Pinpoint the cell where the given text exists, returning its (X, Y) midpoint coordinate. 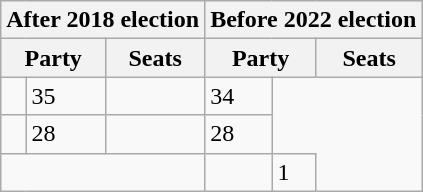
After 2018 election (103, 20)
Before 2022 election (314, 20)
35 (66, 96)
34 (238, 96)
1 (294, 172)
